From the cell containing the given text, extract its center point as (X, Y) coordinate. 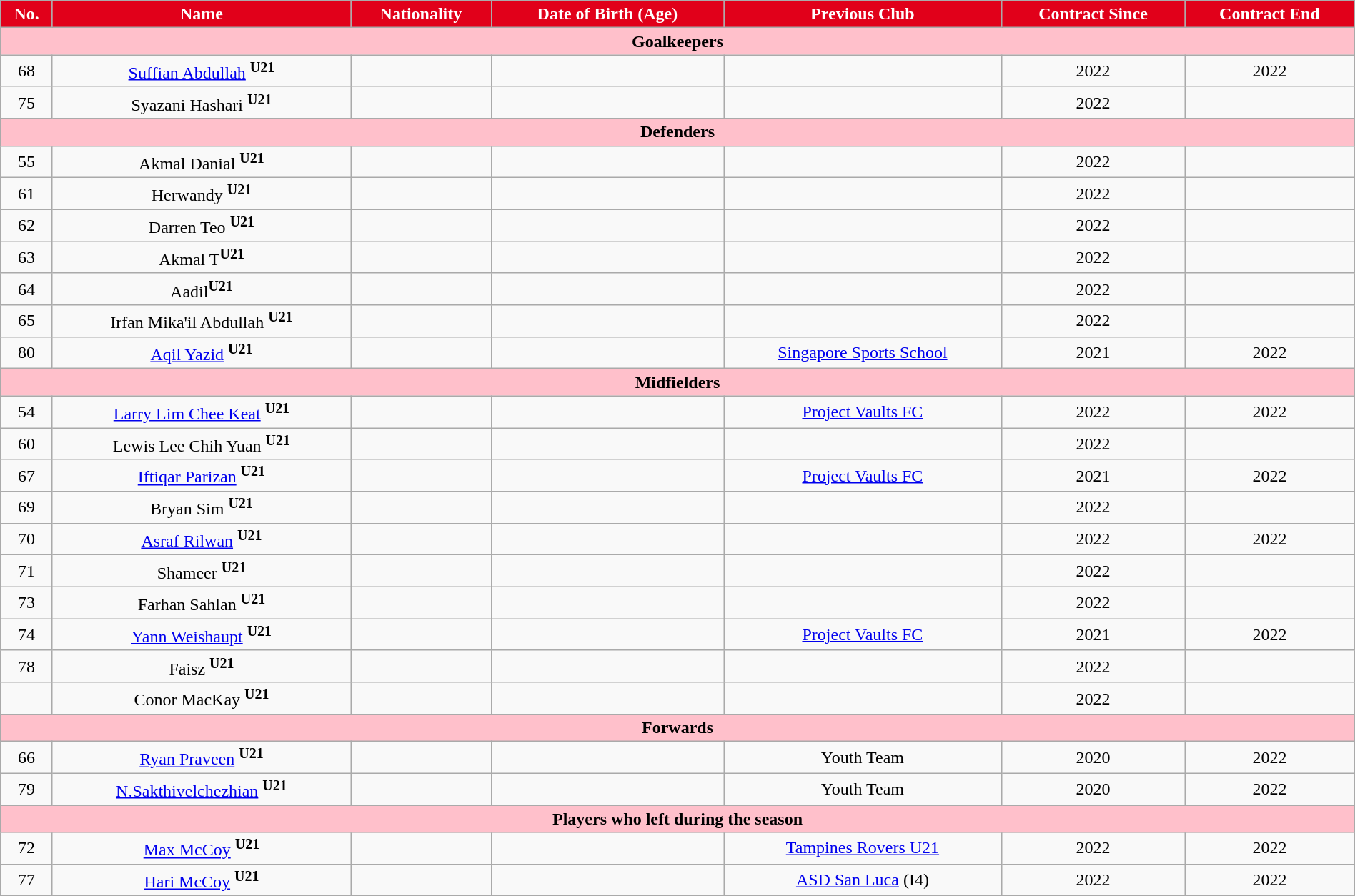
55 (27, 161)
Shameer U21 (202, 572)
Name (202, 14)
Conor MacKay U21 (202, 699)
65 (27, 322)
Goalkeepers (677, 41)
73 (27, 603)
Max McCoy U21 (202, 849)
66 (27, 757)
61 (27, 194)
Asraf Rilwan U21 (202, 539)
Tampines Rovers U21 (862, 849)
70 (27, 539)
Bryan Sim U21 (202, 507)
Faisz U21 (202, 666)
Darren Teo U21 (202, 226)
79 (27, 789)
Irfan Mika'il Abdullah U21 (202, 322)
No. (27, 14)
Ryan Praveen U21 (202, 757)
74 (27, 634)
68 (27, 71)
Singapore Sports School (862, 353)
72 (27, 849)
63 (27, 257)
Defenders (677, 132)
75 (27, 103)
Larry Lim Chee Keat U21 (202, 412)
77 (27, 880)
67 (27, 476)
54 (27, 412)
Lewis Lee Chih Yuan U21 (202, 444)
60 (27, 444)
64 (27, 289)
AadilU21 (202, 289)
Midfielders (677, 382)
Yann Weishaupt U21 (202, 634)
71 (27, 572)
69 (27, 507)
Aqil Yazid U21 (202, 353)
Akmal TU21 (202, 257)
Players who left during the season (677, 819)
Hari McCoy U21 (202, 880)
78 (27, 666)
Herwandy U21 (202, 194)
Nationality (422, 14)
ASD San Luca (I4) (862, 880)
N.Sakthivelchezhian U21 (202, 789)
62 (27, 226)
Iftiqar Parizan U21 (202, 476)
Previous Club (862, 14)
80 (27, 353)
Forwards (677, 728)
Akmal Danial U21 (202, 161)
Syazani Hashari U21 (202, 103)
Contract Since (1093, 14)
Suffian Abdullah U21 (202, 71)
Date of Birth (Age) (607, 14)
Farhan Sahlan U21 (202, 603)
Contract End (1270, 14)
